Pinpoint the cell where the given text exists, returning its [X, Y] midpoint coordinate. 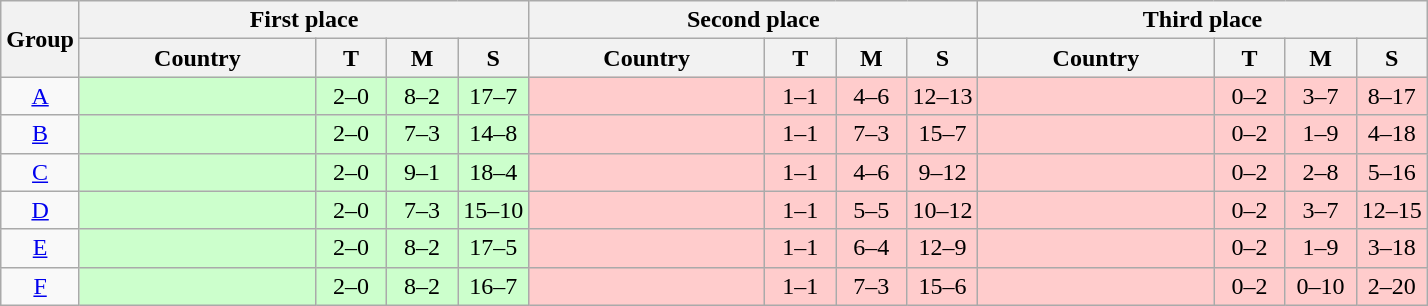
C [40, 172]
3–18 [1392, 248]
12–9 [942, 248]
17–5 [494, 248]
18–4 [494, 172]
2–8 [1320, 172]
14–8 [494, 134]
17–7 [494, 96]
E [40, 248]
D [40, 210]
15–7 [942, 134]
Second place [754, 20]
8–17 [1392, 96]
15–10 [494, 210]
16–7 [494, 286]
10–12 [942, 210]
B [40, 134]
12–15 [1392, 210]
9–1 [422, 172]
15–6 [942, 286]
5–5 [872, 210]
F [40, 286]
9–12 [942, 172]
0–10 [1320, 286]
Third place [1202, 20]
4–18 [1392, 134]
12–13 [942, 96]
2–20 [1392, 286]
Group [40, 39]
5–16 [1392, 172]
First place [304, 20]
6–4 [872, 248]
A [40, 96]
